Return (X, Y) of the center of cell containing provided text 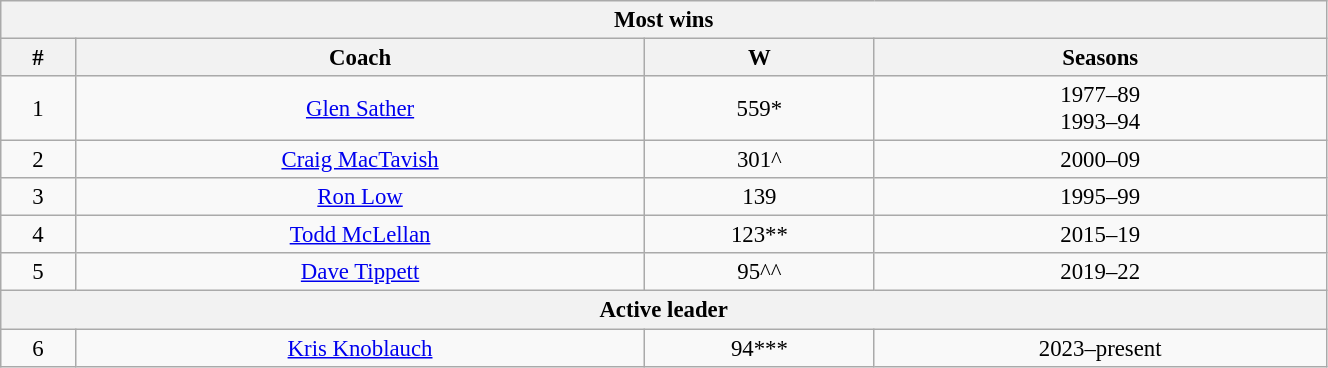
Active leader (664, 310)
Seasons (1100, 58)
94*** (760, 348)
123** (760, 235)
Glen Sather (360, 108)
1977–891993–94 (1100, 108)
Dave Tippett (360, 273)
301^ (760, 160)
W (760, 58)
1 (38, 108)
2000–09 (1100, 160)
1995–99 (1100, 197)
Ron Low (360, 197)
139 (760, 197)
2023–present (1100, 348)
Most wins (664, 20)
Todd McLellan (360, 235)
5 (38, 273)
# (38, 58)
2015–19 (1100, 235)
2019–22 (1100, 273)
559* (760, 108)
Kris Knoblauch (360, 348)
95^^ (760, 273)
6 (38, 348)
Coach (360, 58)
3 (38, 197)
Craig MacTavish (360, 160)
2 (38, 160)
4 (38, 235)
